Output the [X, Y] coordinate of the center of the cell containing the given text.  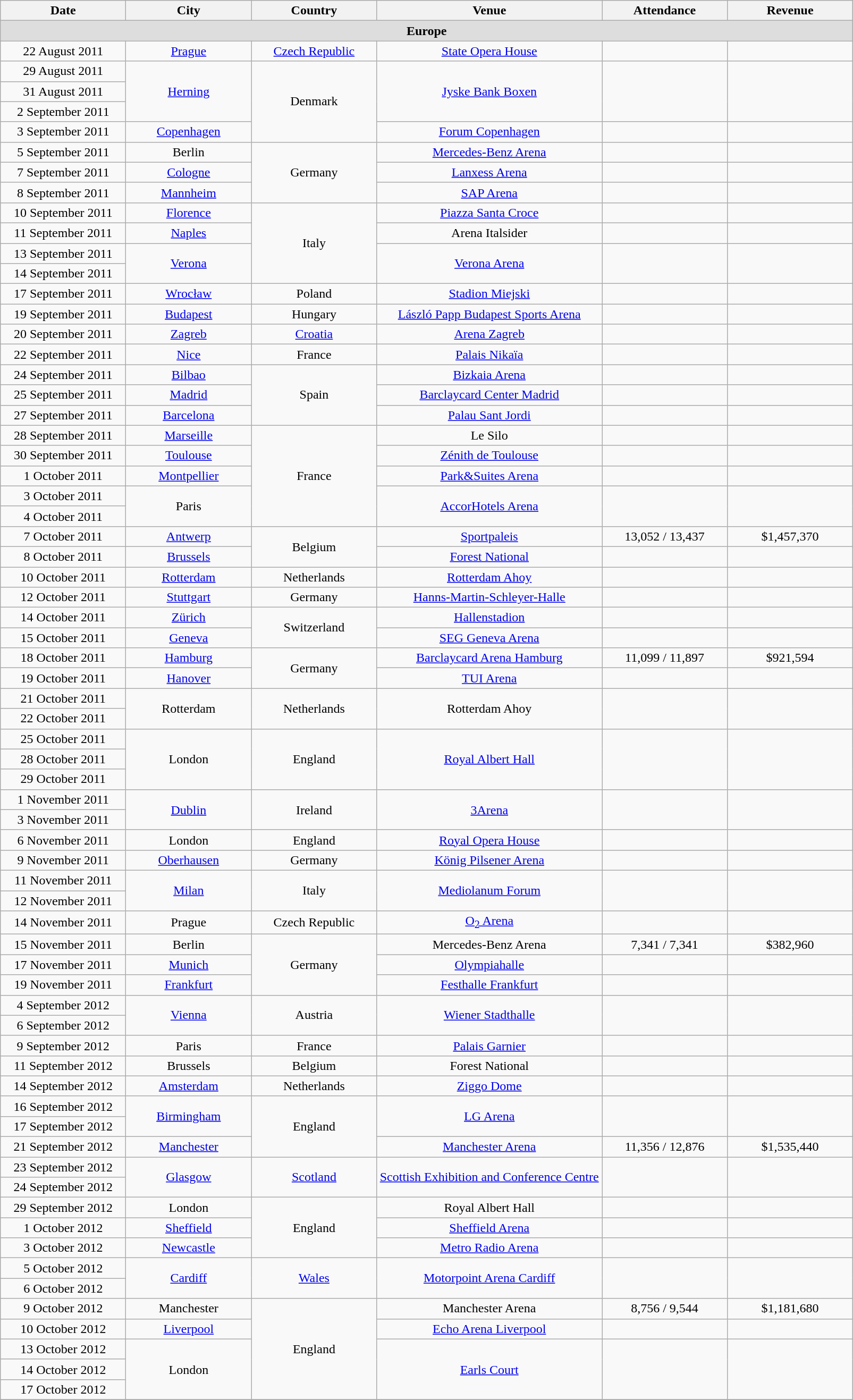
11 September 2012 [63, 1066]
19 September 2011 [63, 314]
3Arena [489, 809]
Attendance [664, 11]
Palau Sant Jordi [489, 415]
12 November 2011 [63, 901]
Austria [314, 1015]
22 October 2011 [63, 719]
Milan [189, 890]
$1,457,370 [790, 536]
Europe [427, 31]
Wrocław [189, 294]
10 October 2012 [63, 1329]
19 November 2011 [63, 985]
König Pilsener Arena [489, 860]
Stadion Miejski [489, 294]
13 October 2012 [63, 1349]
Barcelona [189, 415]
Jyske Bank Boxen [489, 91]
18 October 2011 [63, 658]
23 September 2012 [63, 1167]
Croatia [314, 334]
Barclaycard Center Madrid [489, 395]
16 September 2012 [63, 1106]
Wales [314, 1278]
Motorpoint Arena Cardiff [489, 1278]
15 November 2011 [63, 944]
Nice [189, 355]
3 October 2012 [63, 1248]
5 October 2012 [63, 1268]
28 September 2011 [63, 435]
Venue [489, 11]
17 November 2011 [63, 965]
$382,960 [790, 944]
7,341 / 7,341 [664, 944]
14 October 2011 [63, 618]
Date [63, 11]
6 September 2012 [63, 1025]
24 September 2012 [63, 1187]
Verona [189, 264]
Zagreb [189, 334]
2 September 2011 [63, 112]
$1,181,680 [790, 1309]
Bilbao [189, 375]
7 October 2011 [63, 536]
17 October 2012 [63, 1389]
29 October 2011 [63, 779]
Mediolanum Forum [489, 890]
1 October 2012 [63, 1228]
8 October 2011 [63, 556]
Wiener Stadthalle [489, 1015]
21 September 2012 [63, 1147]
15 October 2011 [63, 638]
Copenhagen [189, 132]
13,052 / 13,437 [664, 536]
14 October 2012 [63, 1369]
Festhalle Frankfurt [489, 985]
$1,535,440 [790, 1147]
14 September 2011 [63, 274]
31 August 2011 [63, 91]
Bizkaia Arena [489, 375]
Cologne [189, 172]
19 October 2011 [63, 678]
SEG Geneva Arena [489, 638]
5 September 2011 [63, 152]
Glasgow [189, 1177]
29 September 2012 [63, 1208]
Zürich [189, 618]
Hamburg [189, 658]
24 September 2011 [63, 375]
Le Silo [489, 435]
SAP Arena [489, 192]
21 October 2011 [63, 698]
9 November 2011 [63, 860]
Country [314, 11]
Scotland [314, 1177]
6 November 2011 [63, 840]
17 September 2011 [63, 294]
11,099 / 11,897 [664, 658]
14 November 2011 [63, 923]
27 September 2011 [63, 415]
Poland [314, 294]
Munich [189, 965]
Hallenstadion [489, 618]
Arena Zagreb [489, 334]
17 September 2012 [63, 1126]
1 November 2011 [63, 799]
1 October 2011 [63, 476]
Ireland [314, 809]
Stuttgart [189, 597]
7 September 2011 [63, 172]
Florence [189, 213]
6 October 2012 [63, 1288]
Ziggo Dome [489, 1086]
Olympiahalle [489, 965]
14 September 2012 [63, 1086]
9 October 2012 [63, 1309]
Spain [314, 395]
Scottish Exhibition and Conference Centre [489, 1177]
Herning [189, 91]
11,356 / 12,876 [664, 1147]
Liverpool [189, 1329]
AccorHotels Arena [489, 506]
Metro Radio Arena [489, 1248]
Zénith de Toulouse [489, 456]
O2 Arena [489, 923]
Sportpaleis [489, 536]
Royal Opera House [489, 840]
Lanxess Arena [489, 172]
22 August 2011 [63, 51]
State Opera House [489, 51]
Denmark [314, 102]
Forum Copenhagen [489, 132]
Mannheim [189, 192]
11 September 2011 [63, 233]
Palais Nikaïa [489, 355]
20 September 2011 [63, 334]
4 September 2012 [63, 1005]
Arena Italsider [489, 233]
Toulouse [189, 456]
Piazza Santa Croce [489, 213]
$921,594 [790, 658]
Hanns-Martin-Schleyer-Halle [489, 597]
29 August 2011 [63, 71]
City [189, 11]
Birmingham [189, 1116]
Dublin [189, 809]
Palais Garnier [489, 1045]
22 September 2011 [63, 355]
Switzerland [314, 628]
Antwerp [189, 536]
Revenue [790, 11]
Montpellier [189, 476]
Geneva [189, 638]
13 September 2011 [63, 254]
Frankfurt [189, 985]
Sheffield [189, 1228]
LG Arena [489, 1116]
Cardiff [189, 1278]
28 October 2011 [63, 759]
25 September 2011 [63, 395]
9 September 2012 [63, 1045]
10 October 2011 [63, 577]
Echo Arena Liverpool [489, 1329]
Park&Suites Arena [489, 476]
3 November 2011 [63, 820]
25 October 2011 [63, 739]
Hungary [314, 314]
Sheffield Arena [489, 1228]
8,756 / 9,544 [664, 1309]
30 September 2011 [63, 456]
Marseille [189, 435]
Madrid [189, 395]
Hanover [189, 678]
Newcastle [189, 1248]
3 October 2011 [63, 496]
TUI Arena [489, 678]
8 September 2011 [63, 192]
Budapest [189, 314]
Earls Court [489, 1369]
4 October 2011 [63, 516]
12 October 2011 [63, 597]
Naples [189, 233]
László Papp Budapest Sports Arena [489, 314]
Vienna [189, 1015]
3 September 2011 [63, 132]
11 November 2011 [63, 880]
Oberhausen [189, 860]
Barclaycard Arena Hamburg [489, 658]
Verona Arena [489, 264]
Amsterdam [189, 1086]
10 September 2011 [63, 213]
